Provide the (X, Y) coordinate of the cell's center where the given text is located.  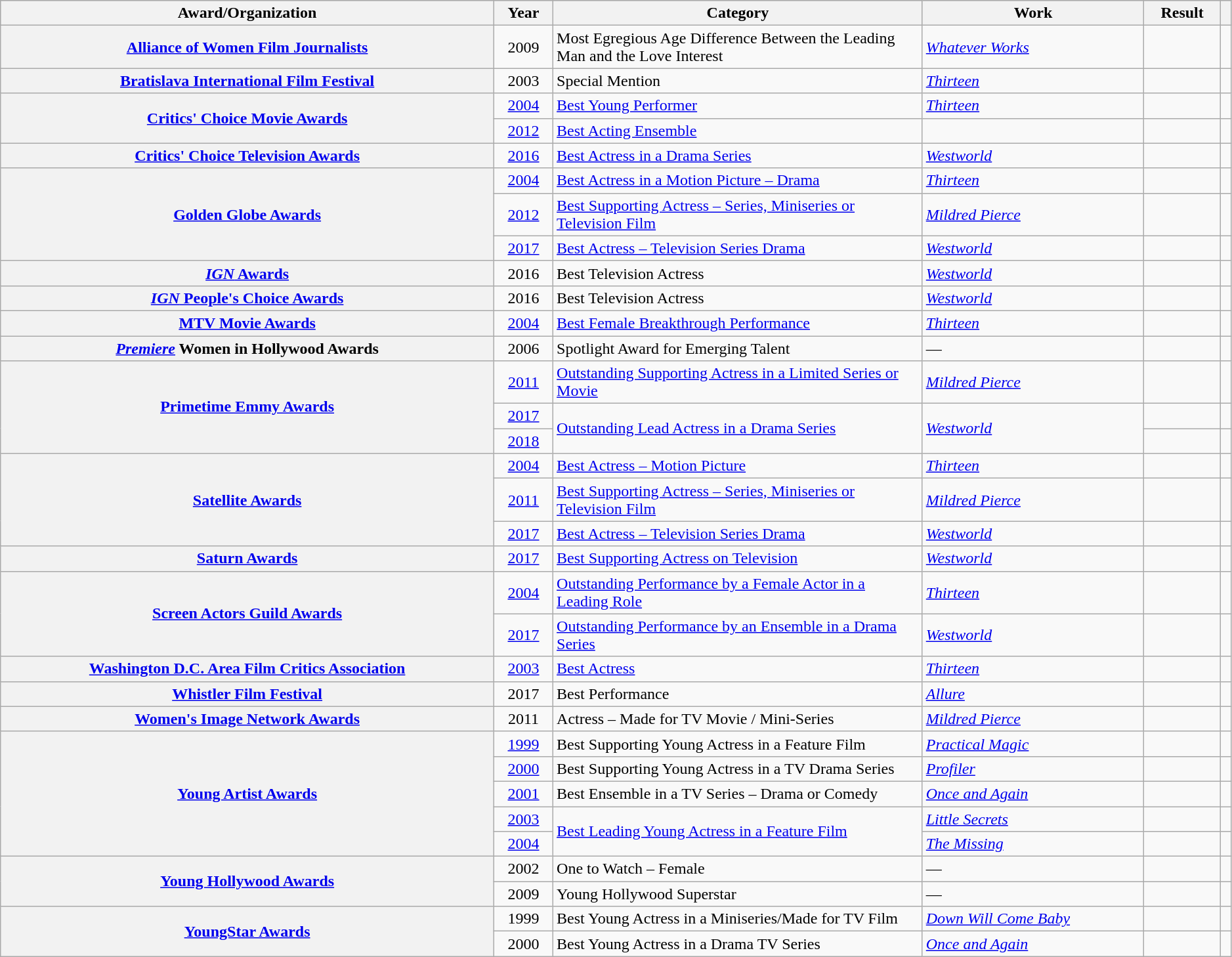
2006 (523, 349)
Satellite Awards (247, 500)
Down Will Come Baby (1033, 919)
Critics' Choice Movie Awards (247, 118)
IGN People's Choice Awards (247, 298)
Best Female Breakthrough Performance (738, 323)
Critics' Choice Television Awards (247, 156)
2018 (523, 441)
IGN Awards (247, 273)
Best Supporting Young Actress in a Feature Film (738, 744)
Best Leading Young Actress in a Feature Film (738, 831)
Result (1183, 13)
Actress – Made for TV Movie / Mini-Series (738, 719)
Special Mention (738, 81)
Young Hollywood Superstar (738, 894)
Best Young Actress in a Drama TV Series (738, 944)
2001 (523, 794)
Bratislava International Film Festival (247, 81)
Outstanding Supporting Actress in a Limited Series or Movie (738, 382)
Whistler Film Festival (247, 694)
Best Actress – Motion Picture (738, 466)
Screen Actors Guild Awards (247, 614)
Outstanding Lead Actress in a Drama Series (738, 429)
2002 (523, 869)
Best Young Actress in a Miniseries/Made for TV Film (738, 919)
Alliance of Women Film Journalists (247, 47)
Young Artist Awards (247, 794)
YoungStar Awards (247, 931)
Profiler (1033, 769)
Outstanding Performance by a Female Actor in a Leading Role (738, 592)
Whatever Works (1033, 47)
Saturn Awards (247, 559)
Premiere Women in Hollywood Awards (247, 349)
Spotlight Award for Emerging Talent (738, 349)
Little Secrets (1033, 819)
Award/Organization (247, 13)
Work (1033, 13)
Best Ensemble in a TV Series – Drama or Comedy (738, 794)
Best Actress in a Drama Series (738, 156)
MTV Movie Awards (247, 323)
The Missing (1033, 844)
Best Young Performer (738, 106)
Best Acting Ensemble (738, 131)
Best Supporting Young Actress in a TV Drama Series (738, 769)
Year (523, 13)
Most Egregious Age Difference Between the Leading Man and the Love Interest (738, 47)
Washington D.C. Area Film Critics Association (247, 669)
Allure (1033, 694)
Outstanding Performance by an Ensemble in a Drama Series (738, 635)
Best Actress in a Motion Picture – Drama (738, 181)
Golden Globe Awards (247, 214)
Women's Image Network Awards (247, 719)
Best Supporting Actress on Television (738, 559)
Primetime Emmy Awards (247, 407)
Best Performance (738, 694)
Young Hollywood Awards (247, 882)
Practical Magic (1033, 744)
One to Watch – Female (738, 869)
Best Actress (738, 669)
Category (738, 13)
